Find where the given text appears and provide that cell's center as (x, y) coordinate. 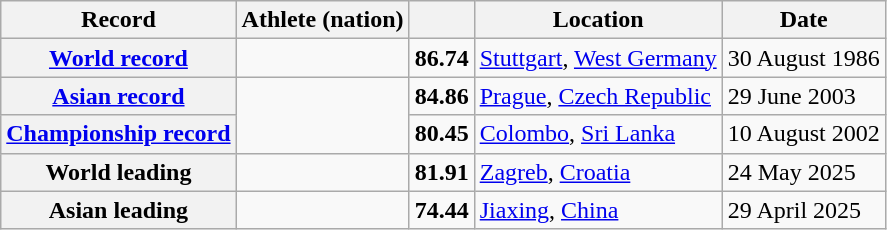
Stuttgart, West Germany (598, 58)
Jiaxing, China (598, 210)
24 May 2025 (804, 172)
29 April 2025 (804, 210)
World leading (118, 172)
30 August 1986 (804, 58)
Prague, Czech Republic (598, 96)
29 June 2003 (804, 96)
81.91 (442, 172)
Location (598, 20)
Championship record (118, 134)
10 August 2002 (804, 134)
Zagreb, Croatia (598, 172)
86.74 (442, 58)
Colombo, Sri Lanka (598, 134)
World record (118, 58)
80.45 (442, 134)
84.86 (442, 96)
Asian leading (118, 210)
Record (118, 20)
74.44 (442, 210)
Athlete (nation) (322, 20)
Date (804, 20)
Asian record (118, 96)
